Locate the cell with the specified text and output its (X, Y) center coordinate. 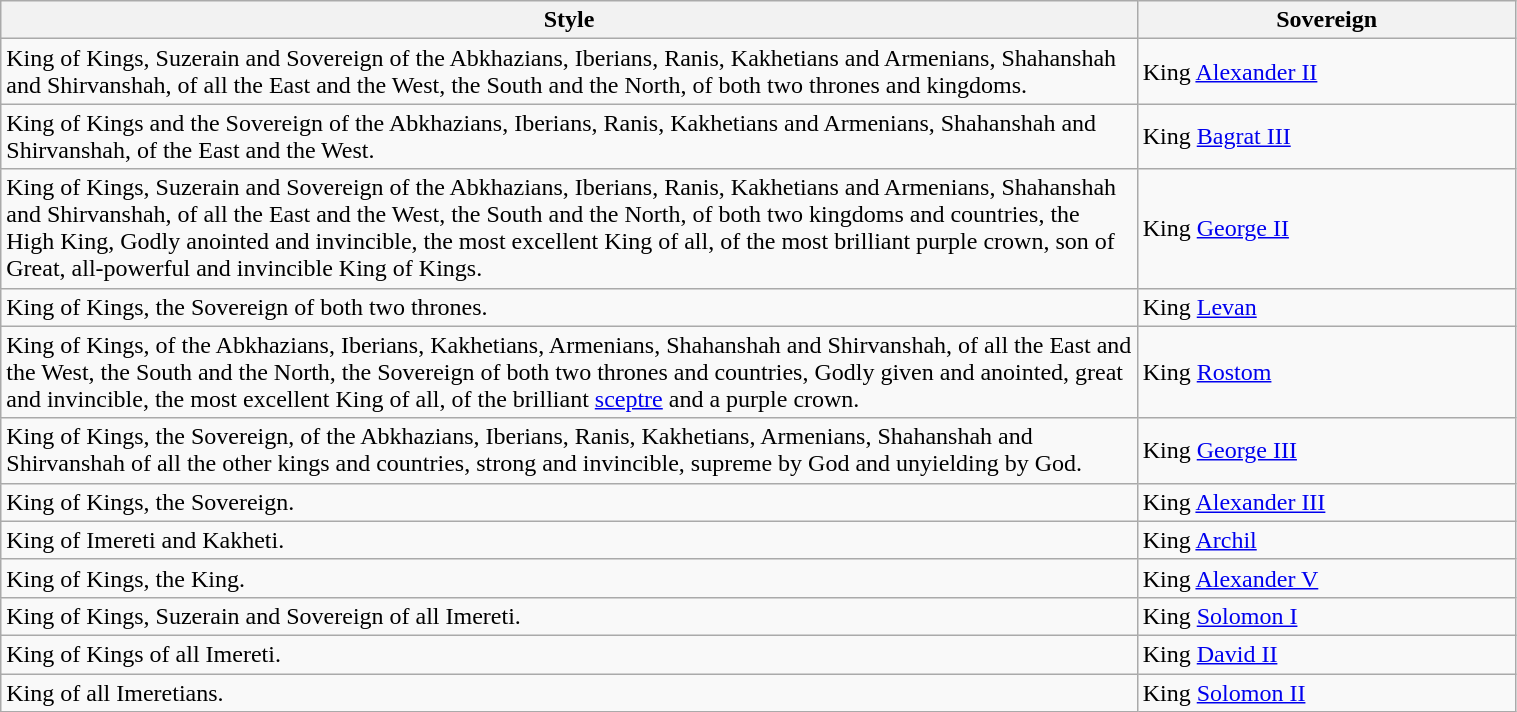
King of all Imeretians. (569, 693)
King George II (1326, 228)
King Rostom (1326, 372)
King Archil (1326, 540)
Style (569, 20)
King Solomon II (1326, 693)
King of Kings of all Imereti. (569, 654)
King George III (1326, 450)
King Levan (1326, 307)
King of Kings, the Sovereign of both two thrones. (569, 307)
Sovereign (1326, 20)
King Alexander V (1326, 578)
King Bagrat III (1326, 136)
King Alexander II (1326, 72)
King of Kings, the Sovereign. (569, 502)
King Alexander III (1326, 502)
King Solomon I (1326, 616)
King of Kings, Suzerain and Sovereign of all Imereti. (569, 616)
King David II (1326, 654)
King of Kings and the Sovereign of the Abkhazians, Iberians, Ranis, Kakhetians and Armenians, Shahanshah and Shirvanshah, of the East and the West. (569, 136)
King of Kings, the King. (569, 578)
King of Imereti and Kakheti. (569, 540)
